Provide the [x, y] coordinate of the cell's center where the given text is located.  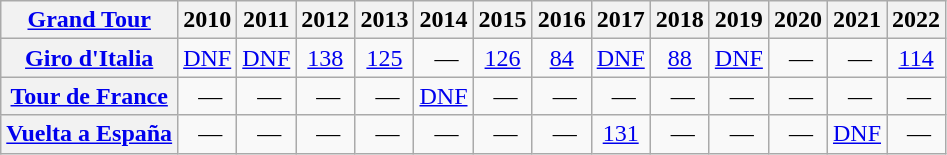
2012 [326, 20]
2014 [444, 20]
131 [620, 134]
126 [502, 58]
88 [680, 58]
2021 [856, 20]
2019 [738, 20]
2017 [620, 20]
2010 [208, 20]
2011 [266, 20]
Giro d'Italia [90, 58]
114 [916, 58]
Tour de France [90, 96]
138 [326, 58]
2018 [680, 20]
125 [384, 58]
2015 [502, 20]
2022 [916, 20]
2013 [384, 20]
84 [562, 58]
Grand Tour [90, 20]
2020 [798, 20]
2016 [562, 20]
Vuelta a España [90, 134]
